Output the [x, y] coordinate of the center of the cell containing the given text.  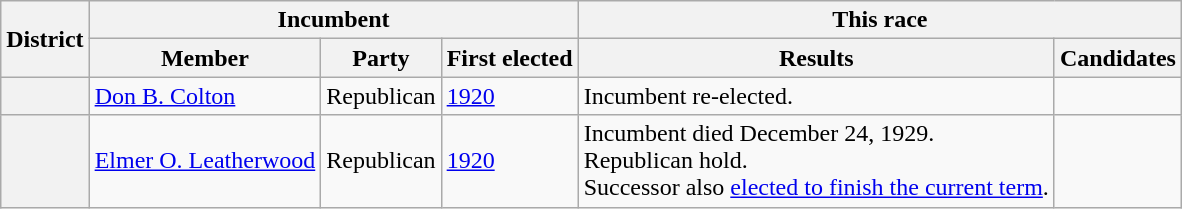
Results [816, 58]
Member [205, 58]
Incumbent [334, 20]
District [45, 39]
Don B. Colton [205, 96]
Candidates [1118, 58]
Elmer O. Leatherwood [205, 161]
This race [880, 20]
Party [381, 58]
Incumbent re-elected. [816, 96]
Incumbent died December 24, 1929.Republican hold.Successor also elected to finish the current term. [816, 161]
First elected [510, 58]
